Locate the cell with the specified text and output its (X, Y) center coordinate. 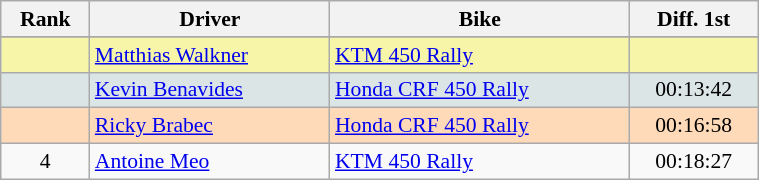
Rank (46, 19)
4 (46, 162)
00:13:42 (694, 90)
Bike (480, 19)
00:16:58 (694, 126)
Driver (210, 19)
Diff. 1st (694, 19)
Antoine Meo (210, 162)
Ricky Brabec (210, 126)
Matthias Walkner (210, 55)
Kevin Benavides (210, 90)
00:18:27 (694, 162)
